Extract the [x, y] coordinate from the center of the cell holding the provided text.  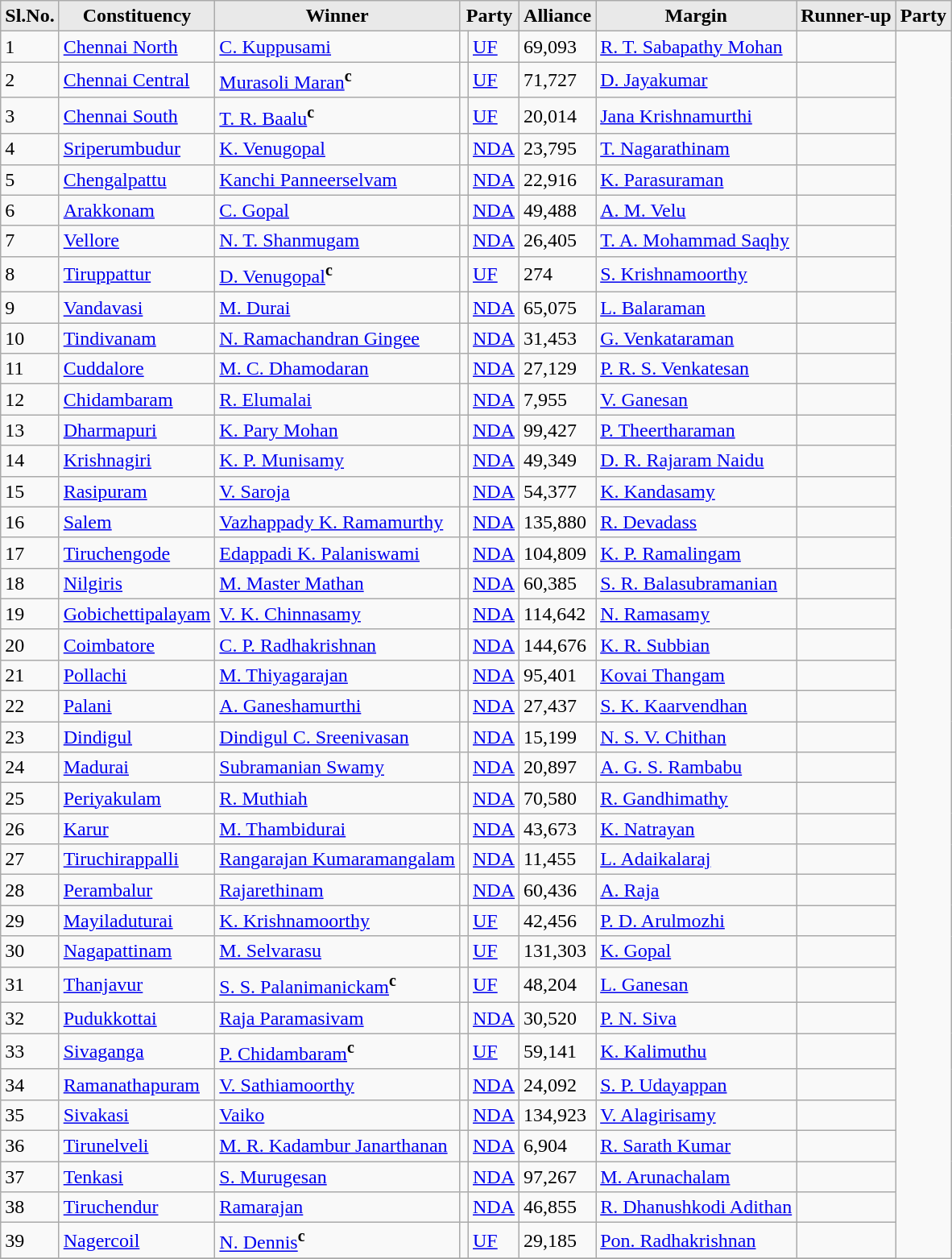
20,014 [557, 116]
134,923 [557, 1115]
29,185 [557, 1240]
24 [30, 768]
P. N. Siva [696, 1018]
2 [30, 81]
K. Venugopal [337, 149]
25 [30, 798]
274 [557, 274]
K. Krishnamoorthy [337, 921]
Pollachi [137, 676]
Dindigul [137, 737]
5 [30, 180]
V. Alagirisamy [696, 1115]
Chengalpattu [137, 180]
K. Pary Mohan [337, 430]
R. T. Sabapathy Mohan [696, 47]
60,436 [557, 890]
K. P. Ramalingam [696, 553]
P. Chidambaramc [337, 1052]
26,405 [557, 241]
T. R. Baaluc [337, 116]
Dharmapuri [137, 430]
S. Murugesan [337, 1177]
Madurai [137, 768]
Coimbatore [137, 644]
Jana Krishnamurthi [696, 116]
Sivaganga [137, 1052]
144,676 [557, 644]
Palani [137, 706]
11,455 [557, 859]
S. P. Udayappan [696, 1084]
9 [30, 308]
43,673 [557, 829]
6,904 [557, 1145]
N. T. Shanmugam [337, 241]
Rasipuram [137, 491]
26 [30, 829]
Chennai South [137, 116]
22 [30, 706]
60,385 [557, 583]
C. P. Radhakrishnan [337, 644]
Kovai Thangam [696, 676]
30 [30, 951]
27 [30, 859]
Alliance [557, 16]
K. Kalimuthu [696, 1052]
Sl.No. [30, 16]
13 [30, 430]
8 [30, 274]
G. Venkataraman [696, 338]
P. Theertharaman [696, 430]
12 [30, 400]
S. Krishnamoorthy [696, 274]
Arakkonam [137, 210]
N. Dennisc [337, 1240]
32 [30, 1018]
T. Nagarathinam [696, 149]
M. Arunachalam [696, 1177]
C. Kuppusami [337, 47]
P. D. Arulmozhi [696, 921]
65,075 [557, 308]
V. Saroja [337, 491]
71,727 [557, 81]
Perambalur [137, 890]
19 [30, 614]
Chennai North [137, 47]
Nagapattinam [137, 951]
K. Gopal [696, 951]
Subramanian Swamy [337, 768]
131,303 [557, 951]
Vandavasi [137, 308]
D. Jayakumar [696, 81]
29 [30, 921]
Sivakasi [137, 1115]
K. Parasuraman [696, 180]
K. Natrayan [696, 829]
L. Adaikalaraj [696, 859]
R. Muthiah [337, 798]
37 [30, 1177]
54,377 [557, 491]
Nilgiris [137, 583]
18 [30, 583]
27,437 [557, 706]
M. Thambidurai [337, 829]
Nagercoil [137, 1240]
S. R. Balasubramanian [696, 583]
15 [30, 491]
23,795 [557, 149]
Chennai Central [137, 81]
M. R. Kadambur Janarthanan [337, 1145]
R. Dhanushkodi Adithan [696, 1207]
114,642 [557, 614]
Dindigul C. Sreenivasan [337, 737]
Pudukkottai [137, 1018]
K. R. Subbian [696, 644]
Pon. Radhakrishnan [696, 1240]
P. R. S. Venkatesan [696, 369]
R. Devadass [696, 522]
70,580 [557, 798]
Thanjavur [137, 984]
Winner [337, 16]
3 [30, 116]
V. Ganesan [696, 400]
Vellore [137, 241]
M. Durai [337, 308]
K. Kandasamy [696, 491]
14 [30, 461]
Edappadi K. Palaniswami [337, 553]
1 [30, 47]
N. Ramachandran Gingee [337, 338]
Tiruchirappalli [137, 859]
Periyakulam [137, 798]
34 [30, 1084]
6 [30, 210]
L. Ganesan [696, 984]
28 [30, 890]
10 [30, 338]
4 [30, 149]
21 [30, 676]
Krishnagiri [137, 461]
39 [30, 1240]
33 [30, 1052]
16 [30, 522]
Tirunelveli [137, 1145]
Murasoli Maranc [337, 81]
36 [30, 1145]
D. R. Rajaram Naidu [696, 461]
Raja Paramasivam [337, 1018]
27,129 [557, 369]
Constituency [137, 16]
104,809 [557, 553]
97,267 [557, 1177]
11 [30, 369]
M. Selvarasu [337, 951]
48,204 [557, 984]
Tiruppattur [137, 274]
Salem [137, 522]
M. Master Mathan [337, 583]
Ramanathapuram [137, 1084]
Kanchi Panneerselvam [337, 180]
D. Venugopalc [337, 274]
Tenkasi [137, 1177]
R. Sarath Kumar [696, 1145]
Vazhappady K. Ramamurthy [337, 522]
Ramarajan [337, 1207]
17 [30, 553]
42,456 [557, 921]
L. Balaraman [696, 308]
Tiruchengode [137, 553]
15,199 [557, 737]
Karur [137, 829]
N. S. V. Chithan [696, 737]
S. S. Palanimanickamc [337, 984]
A. Ganeshamurthi [337, 706]
Mayiladuturai [137, 921]
Cuddalore [137, 369]
Margin [696, 16]
S. K. Kaarvendhan [696, 706]
7,955 [557, 400]
46,855 [557, 1207]
23 [30, 737]
R. Gandhimathy [696, 798]
Tindivanam [137, 338]
Chidambaram [137, 400]
22,916 [557, 180]
V. Sathiamoorthy [337, 1084]
C. Gopal [337, 210]
35 [30, 1115]
49,349 [557, 461]
135,880 [557, 522]
Rajarethinam [337, 890]
20 [30, 644]
M. C. Dhamodaran [337, 369]
M. Thiyagarajan [337, 676]
69,093 [557, 47]
Rangarajan Kumaramangalam [337, 859]
R. Elumalai [337, 400]
99,427 [557, 430]
Vaiko [337, 1115]
30,520 [557, 1018]
Gobichettipalayam [137, 614]
59,141 [557, 1052]
T. A. Mohammad Saqhy [696, 241]
K. P. Munisamy [337, 461]
95,401 [557, 676]
Runner-up [846, 16]
31 [30, 984]
A. M. Velu [696, 210]
Sriperumbudur [137, 149]
Tiruchendur [137, 1207]
7 [30, 241]
A. Raja [696, 890]
20,897 [557, 768]
49,488 [557, 210]
31,453 [557, 338]
N. Ramasamy [696, 614]
V. K. Chinnasamy [337, 614]
A. G. S. Rambabu [696, 768]
24,092 [557, 1084]
38 [30, 1207]
